Identify which cell holds the provided text, then report its (X, Y) central coordinate. 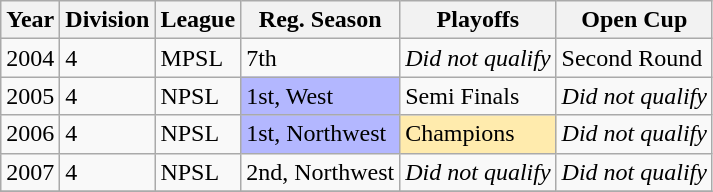
7th (320, 58)
MPSL (198, 58)
Reg. Season (320, 20)
Champions (478, 134)
1st, Northwest (320, 134)
Semi Finals (478, 96)
2nd, Northwest (320, 172)
2006 (30, 134)
Second Round (634, 58)
Open Cup (634, 20)
Playoffs (478, 20)
League (198, 20)
1st, West (320, 96)
2007 (30, 172)
Year (30, 20)
2004 (30, 58)
2005 (30, 96)
Division (108, 20)
